Locate the cell with the specified text and output its (x, y) center coordinate. 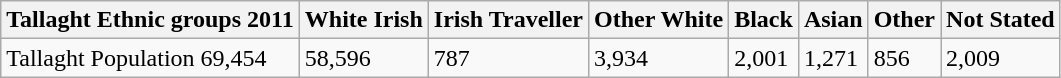
Tallaght Population 69,454 (150, 58)
Not Stated (1001, 20)
2,001 (764, 58)
Tallaght Ethnic groups 2011 (150, 20)
58,596 (364, 58)
3,934 (658, 58)
856 (904, 58)
Other (904, 20)
Asian (833, 20)
787 (508, 58)
Other White (658, 20)
1,271 (833, 58)
Irish Traveller (508, 20)
Black (764, 20)
White Irish (364, 20)
2,009 (1001, 58)
